Find where the given text appears and provide that cell's center as [x, y] coordinate. 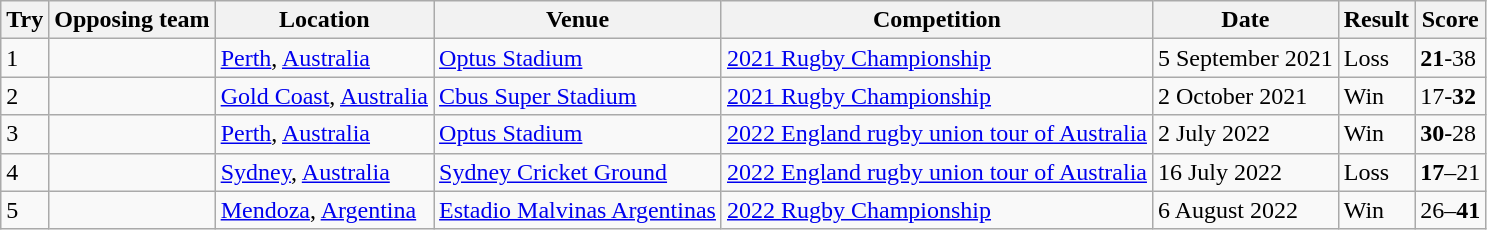
Date [1245, 20]
Cbus Super Stadium [578, 96]
Venue [578, 20]
16 July 2022 [1245, 172]
6 August 2022 [1245, 210]
2 October 2021 [1245, 96]
Try [25, 20]
21-38 [1450, 58]
Result [1376, 20]
17-32 [1450, 96]
4 [25, 172]
2 [25, 96]
2022 Rugby Championship [936, 210]
Mendoza, Argentina [324, 210]
Opposing team [132, 20]
17–21 [1450, 172]
2 July 2022 [1245, 134]
Location [324, 20]
26–41 [1450, 210]
Estadio Malvinas Argentinas [578, 210]
Score [1450, 20]
Sydney, Australia [324, 172]
Sydney Cricket Ground [578, 172]
5 [25, 210]
5 September 2021 [1245, 58]
1 [25, 58]
Gold Coast, Australia [324, 96]
30-28 [1450, 134]
Competition [936, 20]
3 [25, 134]
